Provide the [x, y] coordinate of the cell's center where the given text is located.  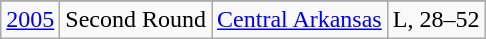
L, 28–52 [436, 20]
Central Arkansas [300, 20]
2005 [30, 20]
Second Round [136, 20]
